From the cell containing the given text, extract its center point as (X, Y) coordinate. 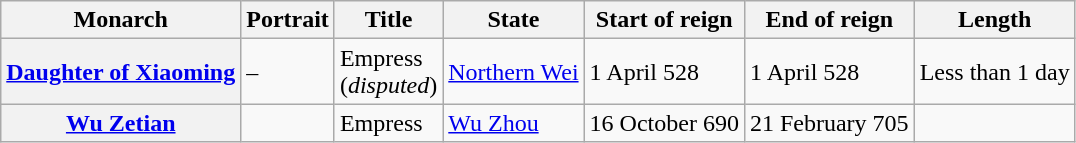
Start of reign (664, 20)
Empress (388, 123)
End of reign (829, 20)
Monarch (121, 20)
21 February 705 (829, 123)
Title (388, 20)
Less than 1 day (994, 72)
– (288, 72)
Portrait (288, 20)
Wu Zetian (121, 123)
Wu Zhou (514, 123)
Northern Wei (514, 72)
Empress(disputed) (388, 72)
16 October 690 (664, 123)
Length (994, 20)
Daughter of Xiaoming (121, 72)
State (514, 20)
